Extract the (X, Y) coordinate from the center of the cell holding the provided text.  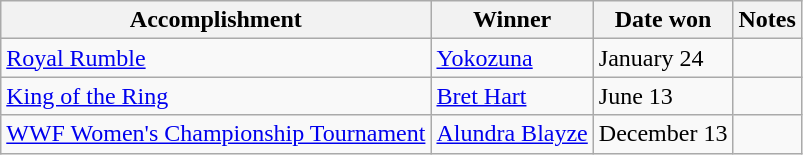
June 13 (663, 96)
WWF Women's Championship Tournament (216, 134)
Royal Rumble (216, 58)
King of the Ring (216, 96)
Winner (512, 20)
Alundra Blayze (512, 134)
Notes (767, 20)
Accomplishment (216, 20)
Date won (663, 20)
Yokozuna (512, 58)
Bret Hart (512, 96)
December 13 (663, 134)
January 24 (663, 58)
